Detect which cell encompasses the target text, then output its [x, y] center coordinate. 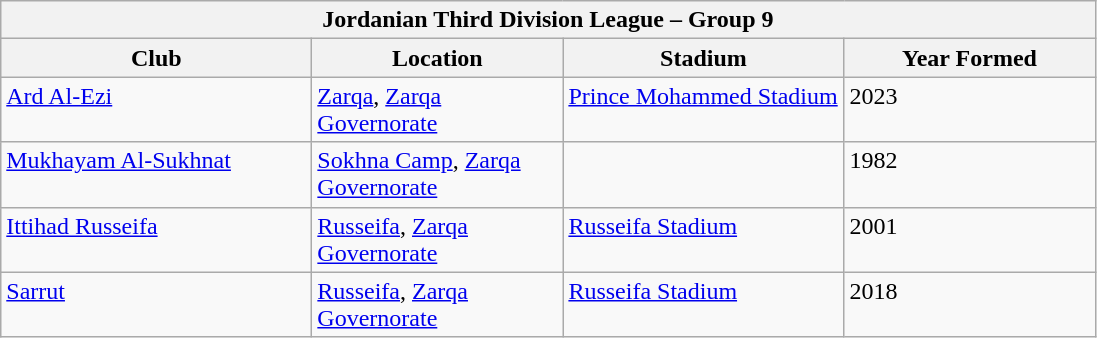
2023 [970, 110]
Club [156, 58]
1982 [970, 174]
Mukhayam Al-Sukhnat [156, 174]
Ard Al-Ezi [156, 110]
Prince Mohammed Stadium [704, 110]
2018 [970, 304]
Sarrut [156, 304]
2001 [970, 240]
Ittihad Russeifa [156, 240]
Jordanian Third Division League – Group 9 [548, 20]
Sokhna Camp, Zarqa Governorate [438, 174]
Year Formed [970, 58]
Stadium [704, 58]
Location [438, 58]
Zarqa, Zarqa Governorate [438, 110]
